Pinpoint the cell where the given text exists, returning its (X, Y) midpoint coordinate. 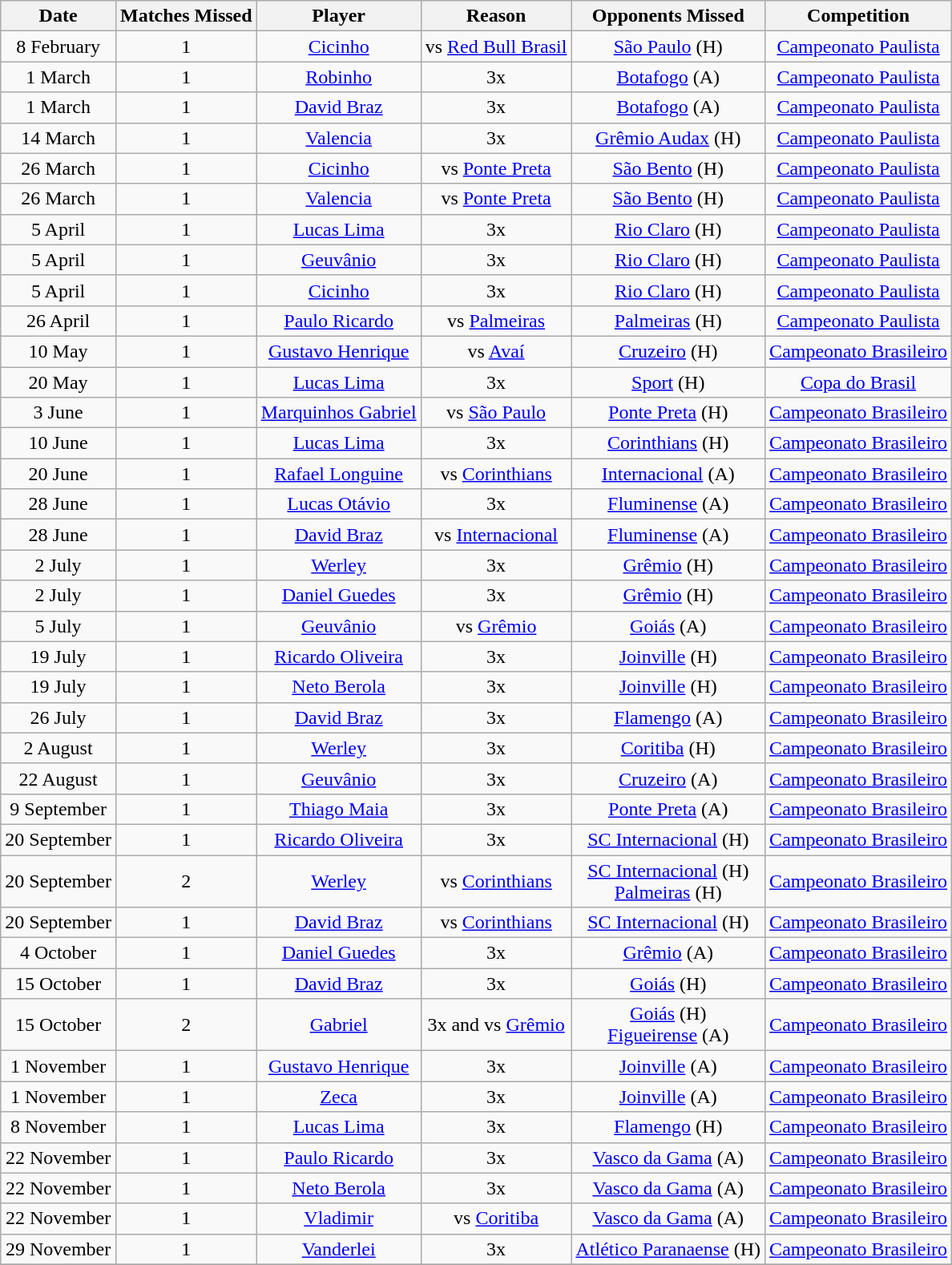
vs Internacional (496, 535)
Coritiba (H) (668, 748)
8 November (58, 1127)
Copa do Brasil (859, 382)
3 June (58, 413)
4 October (58, 953)
Vladimir (338, 1219)
vs Red Bull Brasil (496, 46)
Robinho (338, 77)
vs São Paulo (496, 413)
Goiás (H) (668, 984)
Flamengo (H) (668, 1127)
Reason (496, 16)
2 August (58, 748)
14 March (58, 138)
SC Internacional (H)Palmeiras (H) (668, 880)
Internacional (A) (668, 474)
Grêmio Audax (H) (668, 138)
26 April (58, 321)
vs Grêmio (496, 626)
Opponents Missed (668, 16)
Gabriel (338, 1025)
Date (58, 16)
9 September (58, 809)
Sport (H) (668, 382)
26 July (58, 717)
Vanderlei (338, 1249)
Thiago Maia (338, 809)
Ponte Preta (H) (668, 413)
Grêmio (A) (668, 953)
5 July (58, 626)
22 August (58, 778)
8 February (58, 46)
Cruzeiro (H) (668, 351)
Ponte Preta (A) (668, 809)
3x and vs Grêmio (496, 1025)
20 May (58, 382)
Matches Missed (186, 16)
Palmeiras (H) (668, 321)
vs Coritiba (496, 1219)
Goiás (H)Figueirense (A) (668, 1025)
10 May (58, 351)
Flamengo (A) (668, 717)
29 November (58, 1249)
vs Palmeiras (496, 321)
Rafael Longuine (338, 474)
Player (338, 16)
Zeca (338, 1097)
Goiás (A) (668, 626)
20 June (58, 474)
10 June (58, 443)
Marquinhos Gabriel (338, 413)
vs Avaí (496, 351)
Lucas Otávio (338, 504)
Competition (859, 16)
São Paulo (H) (668, 46)
Cruzeiro (A) (668, 778)
Atlético Paranaense (H) (668, 1249)
Corinthians (H) (668, 443)
